Scan for the cell matching the given text and deliver its (X, Y) coordinate at center. 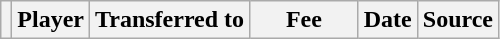
Player (51, 20)
Transferred to (170, 20)
Date (388, 20)
Fee (304, 20)
Source (458, 20)
